Find where the given text appears and provide that cell's center as (X, Y) coordinate. 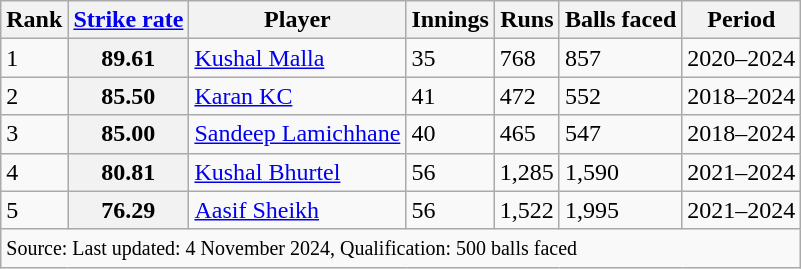
35 (450, 58)
Aasif Sheikh (298, 210)
1,522 (526, 210)
85.50 (128, 96)
547 (620, 134)
Source: Last updated: 4 November 2024, Qualification: 500 balls faced (401, 248)
40 (450, 134)
Balls faced (620, 20)
76.29 (128, 210)
89.61 (128, 58)
472 (526, 96)
Rank (34, 20)
85.00 (128, 134)
4 (34, 172)
41 (450, 96)
Karan KC (298, 96)
2020–2024 (742, 58)
Player (298, 20)
1 (34, 58)
5 (34, 210)
1,995 (620, 210)
80.81 (128, 172)
Innings (450, 20)
552 (620, 96)
Strike rate (128, 20)
Runs (526, 20)
768 (526, 58)
Period (742, 20)
465 (526, 134)
857 (620, 58)
1,590 (620, 172)
1,285 (526, 172)
Kushal Bhurtel (298, 172)
Sandeep Lamichhane (298, 134)
3 (34, 134)
Kushal Malla (298, 58)
2 (34, 96)
